For the text-containing cell, return its midpoint in [X, Y] coordinate format. 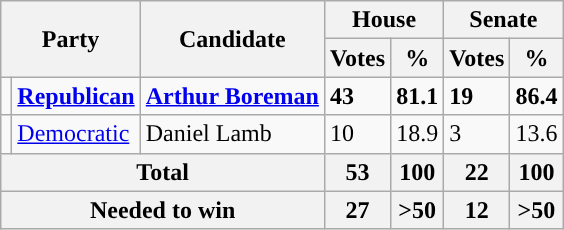
Total [163, 172]
House [384, 20]
13.6 [536, 134]
43 [357, 96]
3 [477, 134]
53 [357, 172]
86.4 [536, 96]
Needed to win [163, 210]
Republican [76, 96]
Arthur Boreman [232, 96]
18.9 [418, 134]
Democratic [76, 134]
Senate [504, 20]
81.1 [418, 96]
19 [477, 96]
27 [357, 210]
Candidate [232, 39]
Party [71, 39]
12 [477, 210]
22 [477, 172]
10 [357, 134]
Daniel Lamb [232, 134]
